Locate the cell with the specified text and output its (X, Y) center coordinate. 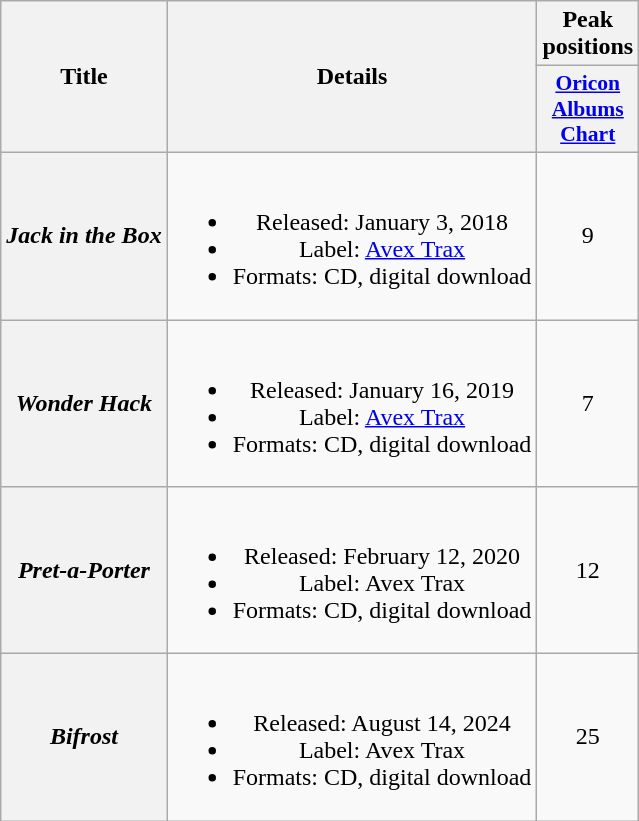
Jack in the Box (84, 236)
Released: January 16, 2019Label: Avex TraxFormats: CD, digital download (352, 404)
Released: February 12, 2020Label: Avex TraxFormats: CD, digital download (352, 570)
Pret-a-Porter (84, 570)
Released: August 14, 2024Label: Avex TraxFormats: CD, digital download (352, 738)
Wonder Hack (84, 404)
25 (588, 738)
Oricon Albums Chart (588, 110)
Details (352, 77)
9 (588, 236)
7 (588, 404)
Peak positions (588, 34)
Bifrost (84, 738)
Title (84, 77)
12 (588, 570)
Released: January 3, 2018Label: Avex TraxFormats: CD, digital download (352, 236)
